Output the [X, Y] coordinate of the center of the cell containing the given text.  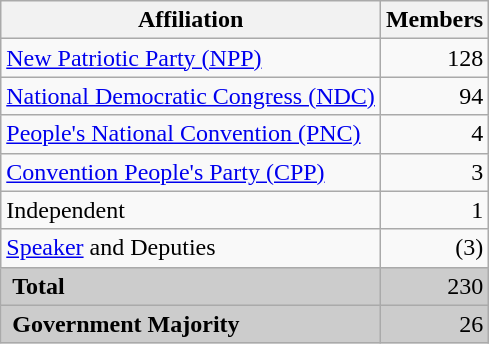
128 [434, 58]
New Patriotic Party (NPP) [191, 58]
Speaker and Deputies [191, 248]
People's National Convention (PNC) [191, 134]
National Democratic Congress (NDC) [191, 96]
(3) [434, 248]
Government Majority [191, 324]
3 [434, 172]
Convention People's Party (CPP) [191, 172]
94 [434, 96]
230 [434, 286]
Independent [191, 210]
Affiliation [191, 20]
26 [434, 324]
Total [191, 286]
1 [434, 210]
4 [434, 134]
Members [434, 20]
